For the text-containing cell, return its midpoint in (X, Y) coordinate format. 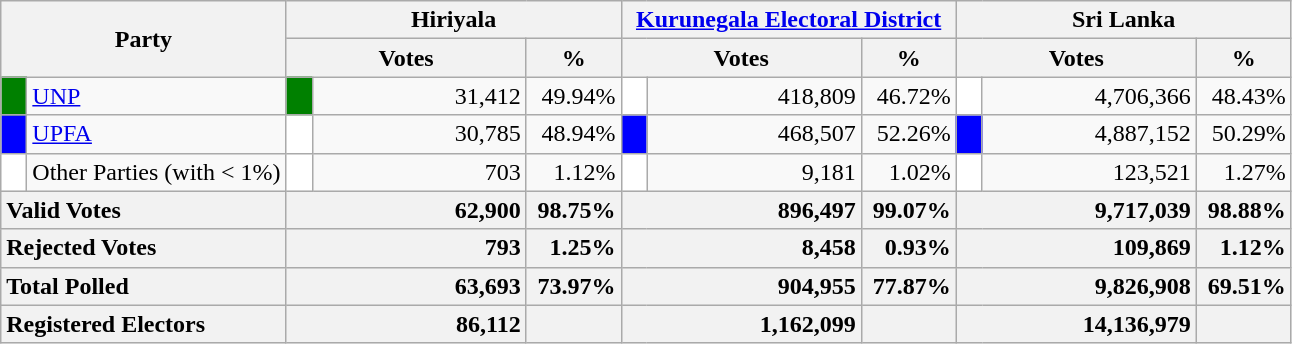
73.97% (574, 286)
63,693 (406, 286)
123,521 (1089, 172)
99.07% (908, 210)
9,717,039 (1076, 210)
69.51% (1244, 286)
UPFA (156, 134)
UNP (156, 96)
Registered Electors (144, 324)
1.27% (1244, 172)
31,412 (419, 96)
Hiriyala (454, 20)
49.94% (574, 96)
1.25% (574, 248)
9,826,908 (1076, 286)
98.75% (574, 210)
4,887,152 (1089, 134)
0.93% (908, 248)
109,869 (1076, 248)
468,507 (754, 134)
77.87% (908, 286)
48.94% (574, 134)
9,181 (754, 172)
52.26% (908, 134)
30,785 (419, 134)
Total Polled (144, 286)
Party (144, 39)
Sri Lanka (1124, 20)
86,112 (406, 324)
1.02% (908, 172)
793 (406, 248)
1,162,099 (741, 324)
8,458 (741, 248)
46.72% (908, 96)
Valid Votes (144, 210)
98.88% (1244, 210)
62,900 (406, 210)
14,136,979 (1076, 324)
Other Parties (with < 1%) (156, 172)
Rejected Votes (144, 248)
896,497 (741, 210)
50.29% (1244, 134)
904,955 (741, 286)
4,706,366 (1089, 96)
418,809 (754, 96)
Kurunegala Electoral District (788, 20)
703 (419, 172)
48.43% (1244, 96)
